Capture the cell that displays the provided text and extract its (x, y) central coordinate. 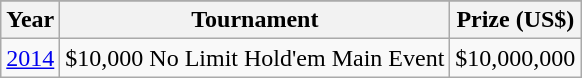
2014 (30, 58)
Year (30, 20)
$10,000,000 (516, 58)
Prize (US$) (516, 20)
$10,000 No Limit Hold'em Main Event (255, 58)
Tournament (255, 20)
